For the text-containing cell, return its midpoint in [x, y] coordinate format. 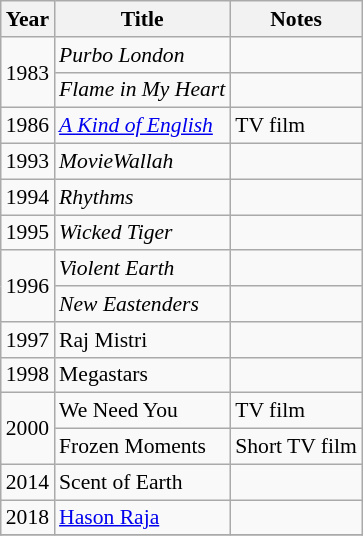
We Need You [142, 411]
1997 [28, 340]
Scent of Earth [142, 482]
Raj Mistri [142, 340]
1986 [28, 126]
Frozen Moments [142, 447]
Title [142, 19]
Flame in My Heart [142, 90]
Violent Earth [142, 269]
A Kind of English [142, 126]
1998 [28, 375]
2000 [28, 428]
1983 [28, 72]
1994 [28, 197]
MovieWallah [142, 162]
Wicked Tiger [142, 233]
Rhythms [142, 197]
Hason Raja [142, 518]
1993 [28, 162]
Short TV film [296, 447]
1996 [28, 286]
New Eastenders [142, 304]
2018 [28, 518]
Purbo London [142, 55]
Notes [296, 19]
1995 [28, 233]
Megastars [142, 375]
2014 [28, 482]
Year [28, 19]
